Detect which cell encompasses the target text, then output its [x, y] center coordinate. 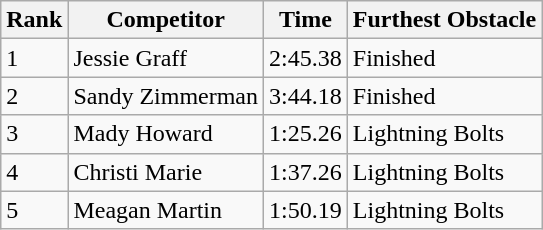
Rank [34, 20]
4 [34, 172]
1:25.26 [306, 134]
Furthest Obstacle [444, 20]
Sandy Zimmerman [166, 96]
Meagan Martin [166, 210]
1:50.19 [306, 210]
Jessie Graff [166, 58]
3:44.18 [306, 96]
Mady Howard [166, 134]
3 [34, 134]
2 [34, 96]
Christi Marie [166, 172]
1:37.26 [306, 172]
5 [34, 210]
1 [34, 58]
2:45.38 [306, 58]
Competitor [166, 20]
Time [306, 20]
